Provide the [X, Y] coordinate of the cell's center where the given text is located.  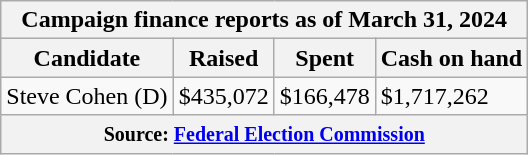
$435,072 [224, 96]
Campaign finance reports as of March 31, 2024 [264, 20]
Spent [324, 58]
$1,717,262 [451, 96]
Source: Federal Election Commission [264, 134]
Steve Cohen (D) [87, 96]
Candidate [87, 58]
$166,478 [324, 96]
Raised [224, 58]
Cash on hand [451, 58]
